Detect which cell encompasses the target text, then output its (x, y) center coordinate. 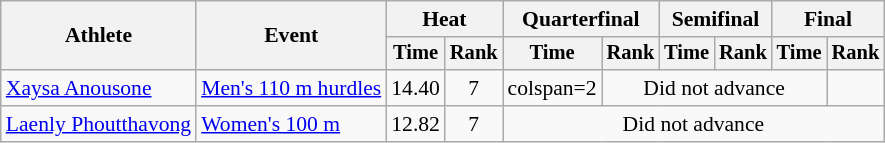
12.82 (416, 124)
Laenly Phoutthavong (98, 124)
14.40 (416, 88)
Women's 100 m (291, 124)
Event (291, 36)
colspan=2 (552, 88)
Semifinal (715, 19)
Heat (444, 19)
Athlete (98, 36)
Men's 110 m hurdles (291, 88)
Xaysa Anousone (98, 88)
Final (828, 19)
Quarterfinal (582, 19)
